Identify which cell holds the provided text, then report its [x, y] central coordinate. 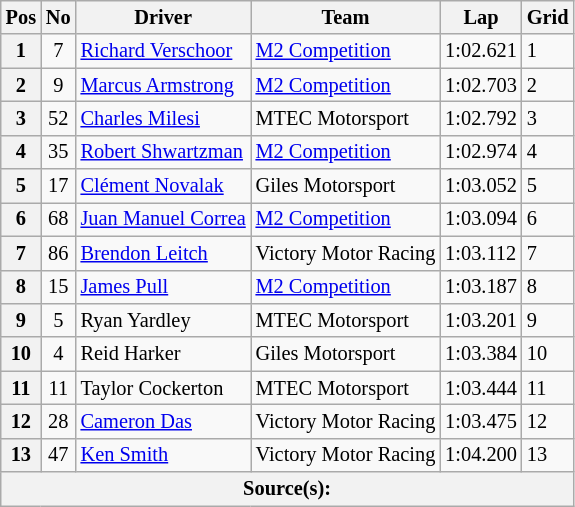
86 [58, 253]
1:03.187 [481, 287]
Ken Smith [164, 455]
52 [58, 118]
1:03.444 [481, 388]
Lap [481, 17]
Source(s): [288, 489]
1:03.112 [481, 253]
1:03.475 [481, 421]
Brendon Leitch [164, 253]
James Pull [164, 287]
35 [58, 152]
Robert Shwartzman [164, 152]
1:02.792 [481, 118]
47 [58, 455]
1:03.052 [481, 186]
Clément Novalak [164, 186]
No [58, 17]
Pos [21, 17]
Driver [164, 17]
Team [346, 17]
17 [58, 186]
Juan Manuel Correa [164, 219]
Reid Harker [164, 354]
1:02.974 [481, 152]
Cameron Das [164, 421]
1:03.201 [481, 320]
Marcus Armstrong [164, 85]
1:02.703 [481, 85]
Charles Milesi [164, 118]
28 [58, 421]
Grid [548, 17]
68 [58, 219]
1:03.384 [481, 354]
15 [58, 287]
Taylor Cockerton [164, 388]
Ryan Yardley [164, 320]
1:02.621 [481, 51]
Richard Verschoor [164, 51]
1:03.094 [481, 219]
1:04.200 [481, 455]
